Return the [x, y] coordinate for the center point of the cell that contains the specified text.  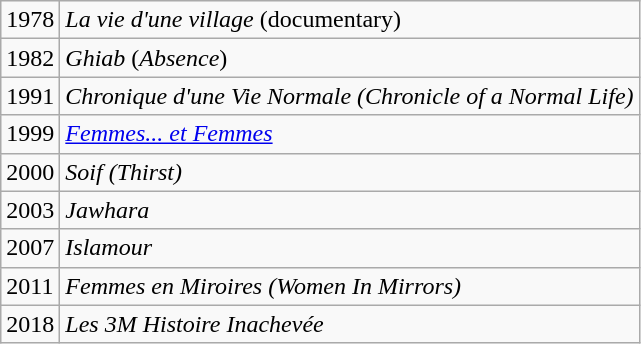
Femmes... et Femmes [350, 134]
2011 [30, 286]
2018 [30, 324]
2007 [30, 248]
2000 [30, 172]
Les 3M Histoire Inachevée [350, 324]
Soif (Thirst) [350, 172]
1982 [30, 58]
Jawhara [350, 210]
Chronique d'une Vie Normale (Chronicle of a Normal Life) [350, 96]
1991 [30, 96]
2003 [30, 210]
Islamour [350, 248]
Ghiab (Absence) [350, 58]
La vie d'une village (documentary) [350, 20]
1978 [30, 20]
1999 [30, 134]
Femmes en Miroires (Women In Mirrors) [350, 286]
